Return the [X, Y] coordinate for the center point of the cell that contains the specified text.  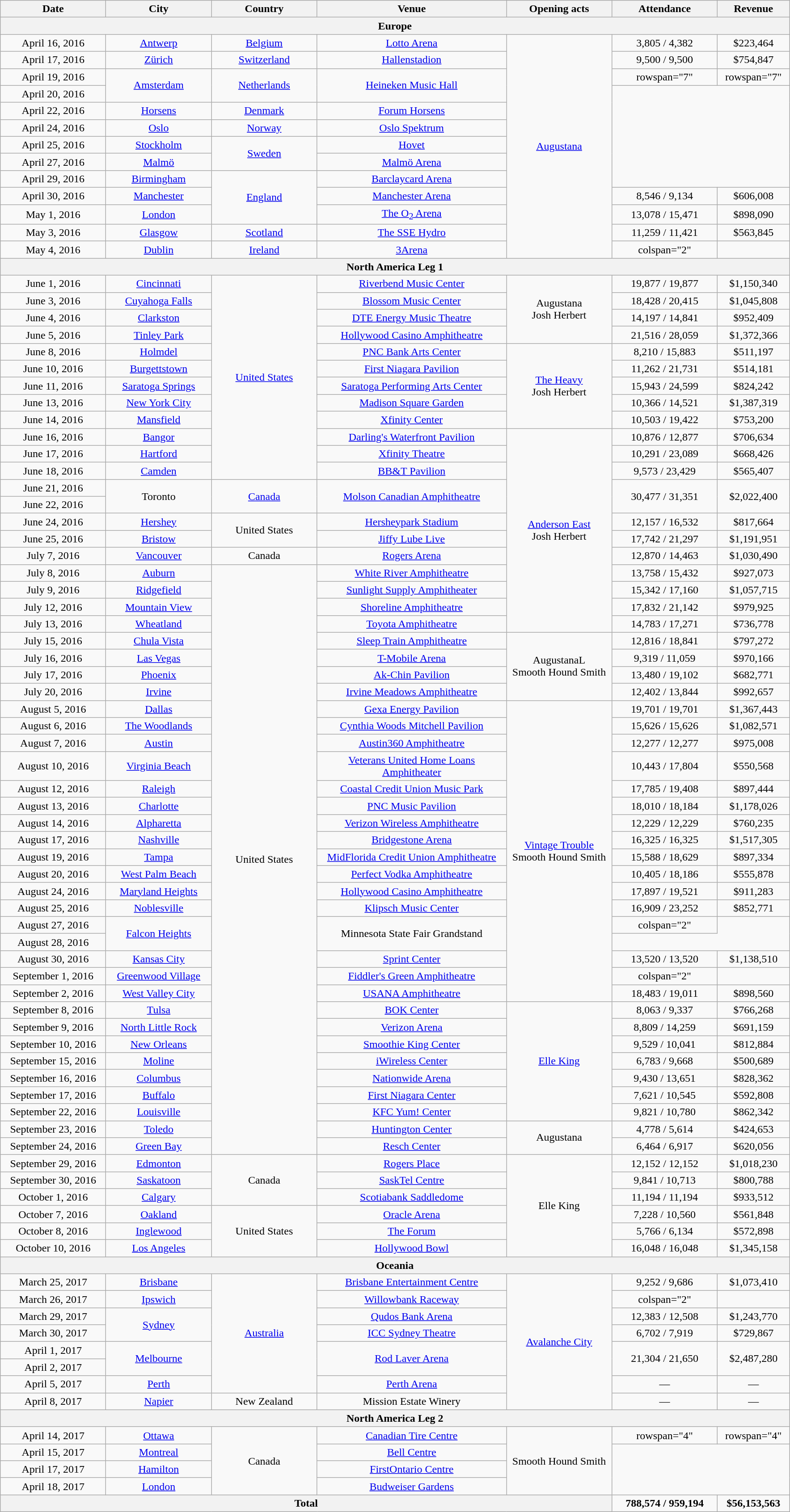
$56,153,563 [754, 1503]
$500,689 [754, 1061]
August 12, 2016 [53, 789]
Sleep Train Amphitheatre [412, 641]
Irvine [159, 692]
12,157 / 16,532 [665, 522]
Dallas [159, 709]
$2,022,400 [754, 496]
$1,073,410 [754, 1282]
17,897 / 19,521 [665, 891]
iWireless Center [412, 1061]
Auburn [159, 573]
March 30, 2017 [53, 1333]
July 15, 2016 [53, 641]
7,621 / 10,545 [665, 1095]
Edmonton [159, 1163]
June 1, 2016 [53, 284]
$766,268 [754, 1010]
$514,181 [754, 369]
$1,191,951 [754, 539]
$952,409 [754, 318]
Chula Vista [159, 641]
June 10, 2016 [53, 369]
Europe [395, 26]
$1,018,230 [754, 1163]
Zürich [159, 60]
Belgium [264, 43]
April 5, 2017 [53, 1384]
Glasgow [159, 233]
October 1, 2016 [53, 1197]
Mountain View [159, 607]
$606,008 [754, 196]
Revenue [754, 9]
July 13, 2016 [53, 624]
$1,030,490 [754, 556]
Smoothie King Center [412, 1044]
Bristow [159, 539]
Hamilton [159, 1469]
Norway [264, 128]
18,483 / 19,011 [665, 993]
Cincinnati [159, 284]
April 2, 2017 [53, 1367]
Heineken Music Hall [412, 85]
Veterans United Home Loans Amphitheater [412, 766]
August 30, 2016 [53, 959]
Blossom Music Center [412, 301]
$511,197 [754, 352]
Lotto Arena [412, 43]
$555,878 [754, 874]
9,252 / 9,686 [665, 1282]
Rogers Arena [412, 556]
10,443 / 17,804 [665, 766]
10,876 / 12,877 [665, 437]
ICC Sydney Theatre [412, 1333]
12,816 / 18,841 [665, 641]
April 14, 2017 [53, 1435]
Madison Square Garden [412, 403]
June 24, 2016 [53, 522]
April 15, 2017 [53, 1452]
788,574 / 959,194 [665, 1503]
$828,362 [754, 1078]
June 22, 2016 [53, 505]
15,342 / 17,160 [665, 590]
Raleigh [159, 789]
17,832 / 21,142 [665, 607]
$760,235 [754, 823]
Burgettstown [159, 369]
August 28, 2016 [53, 942]
North Little Rock [159, 1027]
Hallenstadion [412, 60]
September 1, 2016 [53, 976]
Mission Estate Winery [412, 1401]
8,063 / 9,337 [665, 1010]
September 9, 2016 [53, 1027]
Sydney [159, 1325]
Horsens [159, 111]
Anderson EastJosh Herbert [559, 531]
September 8, 2016 [53, 1010]
$812,884 [754, 1044]
Nationwide Arena [412, 1078]
Scotland [264, 233]
June 3, 2016 [53, 301]
Gexa Energy Pavilion [412, 709]
August 5, 2016 [53, 709]
April 1, 2017 [53, 1350]
June 13, 2016 [53, 403]
18,010 / 18,184 [665, 806]
$975,008 [754, 743]
September 23, 2016 [53, 1129]
$852,771 [754, 908]
BB&T Pavilion [412, 471]
March 26, 2017 [53, 1299]
14,783 / 17,271 [665, 624]
$797,272 [754, 641]
September 16, 2016 [53, 1078]
11,259 / 11,421 [665, 233]
July 17, 2016 [53, 675]
May 4, 2016 [53, 250]
13,078 / 15,471 [665, 214]
AugustanaJosh Herbert [559, 309]
Sunlight Supply Amphitheater [412, 590]
Oracle Arena [412, 1214]
August 14, 2016 [53, 823]
Verizon Wireless Amphitheatre [412, 823]
First Niagara Pavilion [412, 369]
Barclaycard Arena [412, 179]
Bridgestone Arena [412, 840]
August 7, 2016 [53, 743]
10,366 / 14,521 [665, 403]
Phoenix [159, 675]
August 19, 2016 [53, 857]
Greenwood Village [159, 976]
Malmö Arena [412, 162]
June 14, 2016 [53, 420]
21,516 / 28,059 [665, 335]
FirstOntario Centre [412, 1469]
Ireland [264, 250]
Camden [159, 471]
Vintage TroubleSmooth Hound Smith [559, 851]
Minnesota State Fair Grandstand [412, 933]
Austin360 Amphitheatre [412, 743]
August 24, 2016 [53, 891]
Kansas City [159, 959]
Columbus [159, 1078]
Willowbank Raceway [412, 1299]
$565,407 [754, 471]
Austin [159, 743]
Toledo [159, 1129]
Saskatoon [159, 1180]
Venue [412, 9]
T-Mobile Arena [412, 658]
Manchester Arena [412, 196]
Smooth Hound Smith [559, 1461]
Manchester [159, 196]
12,152 / 12,152 [665, 1163]
$817,664 [754, 522]
$424,653 [754, 1129]
August 6, 2016 [53, 726]
Amsterdam [159, 85]
April 20, 2016 [53, 94]
16,909 / 23,252 [665, 908]
18,428 / 20,415 [665, 301]
Verizon Arena [412, 1027]
$550,568 [754, 766]
The SSE Hydro [412, 233]
Birmingham [159, 179]
$897,334 [754, 857]
17,742 / 21,297 [665, 539]
$862,342 [754, 1112]
April 27, 2016 [53, 162]
New Zealand [264, 1401]
DTE Energy Music Theatre [412, 318]
Oslo Spektrum [412, 128]
Xfinity Theatre [412, 454]
SaskTel Centre [412, 1180]
New York City [159, 403]
14,197 / 14,841 [665, 318]
19,701 / 19,701 [665, 709]
3,805 / 4,382 [665, 43]
April 16, 2016 [53, 43]
Date [53, 9]
Alpharetta [159, 823]
Tulsa [159, 1010]
June 16, 2016 [53, 437]
March 29, 2017 [53, 1316]
June 8, 2016 [53, 352]
Molson Canadian Amphitheatre [412, 496]
April 8, 2017 [53, 1401]
Stockholm [159, 145]
11,262 / 21,731 [665, 369]
April 22, 2016 [53, 111]
9,319 / 11,059 [665, 658]
August 25, 2016 [53, 908]
Louisville [159, 1112]
Budweiser Gardens [412, 1486]
Cuyahoga Falls [159, 301]
$1,045,808 [754, 301]
October 7, 2016 [53, 1214]
9,500 / 9,500 [665, 60]
July 9, 2016 [53, 590]
Ottawa [159, 1435]
Hersheypark Stadium [412, 522]
Perfect Vodka Amphitheatre [412, 874]
August 17, 2016 [53, 840]
$561,848 [754, 1214]
Ridgefield [159, 590]
April 24, 2016 [53, 128]
$992,657 [754, 692]
Fiddler's Green Amphitheatre [412, 976]
June 25, 2016 [53, 539]
Ipswich [159, 1299]
Avalanche City [559, 1342]
Melbourne [159, 1359]
Virginia Beach [159, 766]
10,503 / 19,422 [665, 420]
6,464 / 6,917 [665, 1146]
Montreal [159, 1452]
16,325 / 16,325 [665, 840]
Hollywood Bowl [412, 1248]
Huntington Center [412, 1129]
Irvine Meadows Amphitheatre [412, 692]
Inglewood [159, 1231]
March 25, 2017 [53, 1282]
Sprint Center [412, 959]
Nashville [159, 840]
16,048 / 16,048 [665, 1248]
Tampa [159, 857]
8,809 / 14,259 [665, 1027]
$970,166 [754, 658]
England [264, 197]
July 20, 2016 [53, 692]
Moline [159, 1061]
Perth Arena [412, 1384]
Brisbane [159, 1282]
5,766 / 6,134 [665, 1231]
Switzerland [264, 60]
Sweden [264, 153]
9,821 / 10,780 [665, 1112]
$1,372,366 [754, 335]
September 30, 2016 [53, 1180]
Coastal Credit Union Music Park [412, 789]
June 4, 2016 [53, 318]
Rogers Place [412, 1163]
12,402 / 13,844 [665, 692]
$911,283 [754, 891]
Country [264, 9]
June 11, 2016 [53, 386]
White River Amphitheatre [412, 573]
PNC Music Pavilion [412, 806]
Forum Horsens [412, 111]
Los Angeles [159, 1248]
$1,057,715 [754, 590]
$223,464 [754, 43]
$979,925 [754, 607]
$1,345,158 [754, 1248]
July 8, 2016 [53, 573]
April 19, 2016 [53, 77]
Brisbane Entertainment Centre [412, 1282]
AugustanaLSmooth Hound Smith [559, 666]
September 15, 2016 [53, 1061]
Falcon Heights [159, 933]
9,430 / 13,651 [665, 1078]
6,702 / 7,919 [665, 1333]
$620,056 [754, 1146]
June 21, 2016 [53, 488]
$572,898 [754, 1231]
PNC Bank Arts Center [412, 352]
Clarkston [159, 318]
KFC Yum! Center [412, 1112]
$824,242 [754, 386]
Xfinity Center [412, 420]
July 12, 2016 [53, 607]
10,291 / 23,089 [665, 454]
April 18, 2017 [53, 1486]
Total [306, 1503]
Denmark [264, 111]
The Woodlands [159, 726]
Shoreline Amphitheatre [412, 607]
13,758 / 15,432 [665, 573]
July 16, 2016 [53, 658]
Maryland Heights [159, 891]
12,383 / 12,508 [665, 1316]
$800,788 [754, 1180]
Malmö [159, 162]
Resch Center [412, 1146]
15,626 / 15,626 [665, 726]
$563,845 [754, 233]
$668,426 [754, 454]
30,477 / 31,351 [665, 496]
21,304 / 21,650 [665, 1359]
September 24, 2016 [53, 1146]
May 1, 2016 [53, 214]
11,194 / 11,194 [665, 1197]
15,943 / 24,599 [665, 386]
Toronto [159, 496]
$592,808 [754, 1095]
Scotiabank Saddledome [412, 1197]
The O2 Arena [412, 214]
September 10, 2016 [53, 1044]
Hershey [159, 522]
$754,847 [754, 60]
Dublin [159, 250]
7,228 / 10,560 [665, 1214]
October 10, 2016 [53, 1248]
Tinley Park [159, 335]
June 18, 2016 [53, 471]
$898,090 [754, 214]
Toyota Amphitheatre [412, 624]
Australia [264, 1333]
Calgary [159, 1197]
August 13, 2016 [53, 806]
April 29, 2016 [53, 179]
Bell Centre [412, 1452]
First Niagara Center [412, 1095]
June 5, 2016 [53, 335]
April 17, 2017 [53, 1469]
12,277 / 12,277 [665, 743]
Las Vegas [159, 658]
West Palm Beach [159, 874]
$1,178,026 [754, 806]
17,785 / 19,408 [665, 789]
$898,560 [754, 993]
August 10, 2016 [53, 766]
Green Bay [159, 1146]
Ak-Chin Pavilion [412, 675]
Attendance [665, 9]
Oslo [159, 128]
$933,512 [754, 1197]
$729,867 [754, 1333]
Hartford [159, 454]
Noblesville [159, 908]
May 3, 2016 [53, 233]
North America Leg 1 [395, 267]
Oceania [395, 1265]
$706,634 [754, 437]
Napier [159, 1401]
6,783 / 9,668 [665, 1061]
Saratoga Performing Arts Center [412, 386]
Darling's Waterfront Pavilion [412, 437]
Canadian Tire Centre [412, 1435]
September 22, 2016 [53, 1112]
4,778 / 5,614 [665, 1129]
Bangor [159, 437]
$1,367,443 [754, 709]
City [159, 9]
Wheatland [159, 624]
8,210 / 15,883 [665, 352]
Netherlands [264, 85]
Jiffy Lube Live [412, 539]
July 7, 2016 [53, 556]
$1,138,510 [754, 959]
Oakland [159, 1214]
September 2, 2016 [53, 993]
9,573 / 23,429 [665, 471]
MidFlorida Credit Union Amphitheatre [412, 857]
Riverbend Music Center [412, 284]
Holmdel [159, 352]
West Valley City [159, 993]
June 17, 2016 [53, 454]
October 8, 2016 [53, 1231]
9,529 / 10,041 [665, 1044]
Saratoga Springs [159, 386]
13,480 / 19,102 [665, 675]
$1,387,319 [754, 403]
BOK Center [412, 1010]
$897,444 [754, 789]
September 29, 2016 [53, 1163]
Charlotte [159, 806]
April 30, 2016 [53, 196]
10,405 / 18,186 [665, 874]
April 25, 2016 [53, 145]
13,520 / 13,520 [665, 959]
3Arena [412, 250]
8,546 / 9,134 [665, 196]
$1,517,305 [754, 840]
USANA Amphitheatre [412, 993]
Qudos Bank Arena [412, 1316]
August 20, 2016 [53, 874]
New Orleans [159, 1044]
12,870 / 14,463 [665, 556]
$753,200 [754, 420]
$2,487,280 [754, 1359]
19,877 / 19,877 [665, 284]
$927,073 [754, 573]
April 17, 2016 [53, 60]
North America Leg 2 [395, 1418]
August 27, 2016 [53, 925]
$682,771 [754, 675]
Buffalo [159, 1095]
$1,150,340 [754, 284]
9,841 / 10,713 [665, 1180]
$691,159 [754, 1027]
Rod Laver Arena [412, 1359]
The HeavyJosh Herbert [559, 386]
September 17, 2016 [53, 1095]
Mansfield [159, 420]
Antwerp [159, 43]
The Forum [412, 1231]
Opening acts [559, 9]
12,229 / 12,229 [665, 823]
$736,778 [754, 624]
$1,243,770 [754, 1316]
Perth [159, 1384]
Klipsch Music Center [412, 908]
$1,082,571 [754, 726]
Vancouver [159, 556]
15,588 / 18,629 [665, 857]
Hovet [412, 145]
Cynthia Woods Mitchell Pavilion [412, 726]
